Output the [X, Y] coordinate of the center of the cell containing the given text.  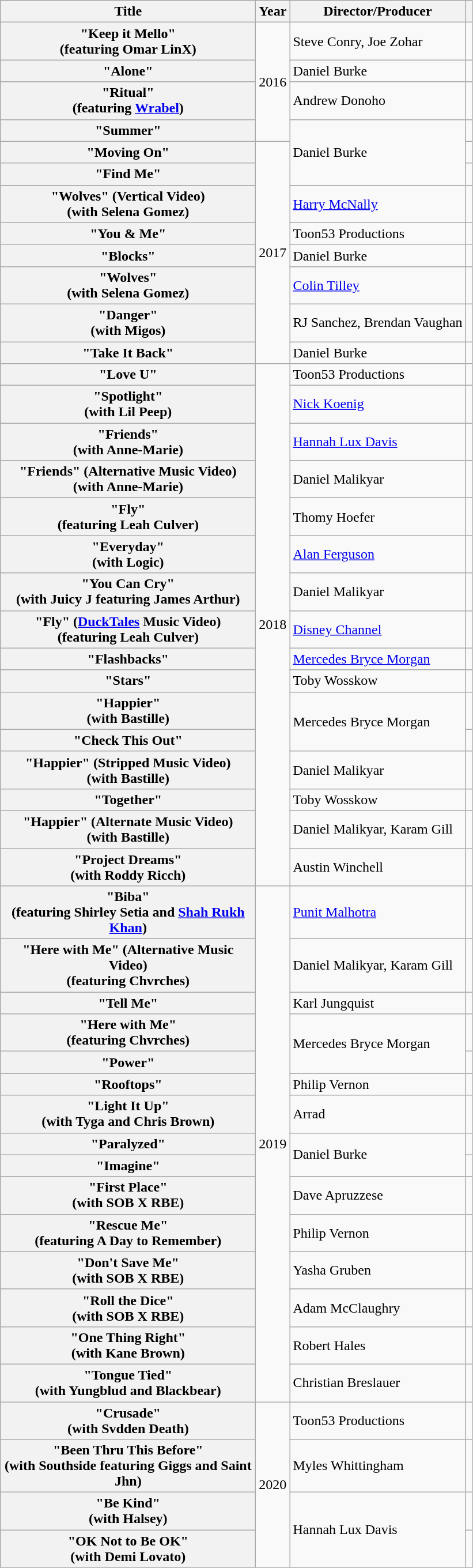
Year [273, 12]
Robert Hales [378, 1345]
"Happier"(with Bastille) [128, 710]
"You & Me" [128, 233]
"Ritual"(featuring Wrabel) [128, 100]
Punit Malhotra [378, 913]
"Spotlight"(with Lil Peep) [128, 405]
"Flashbacks" [128, 659]
"Wolves" (Vertical Video)(with Selena Gomez) [128, 204]
"Be Kind"(with Halsey) [128, 1512]
"Fly" (DuckTales Music Video)(featuring Leah Culver) [128, 630]
"Crusade"(with Svdden Death) [128, 1420]
"Fly"(featuring Leah Culver) [128, 517]
"Here with Me"(featuring Chvrches) [128, 1033]
Andrew Donoho [378, 100]
"Find Me" [128, 174]
2018 [273, 625]
Title [128, 12]
"Happier" (Alternate Music Video)(with Bastille) [128, 829]
Steve Conry, Joe Zohar [378, 42]
"Friends"(with Anne-Marie) [128, 442]
"Take It Back" [128, 352]
"Imagine" [128, 1166]
Thomy Hoefer [378, 517]
"Light It Up"(with Tyga and Chris Brown) [128, 1114]
"Wolves"(with Selena Gomez) [128, 285]
Alan Ferguson [378, 555]
"Check This Out" [128, 740]
"Been Thru This Before"(with Southside featuring Giggs and Saint Jhn) [128, 1466]
Myles Whittingham [378, 1466]
"Project Dreams"(with Roddy Ricch) [128, 867]
"Biba"(featuring Shirley Setia and Shah Rukh Khan) [128, 913]
"Stars" [128, 681]
Austin Winchell [378, 867]
Disney Channel [378, 630]
"Friends" (Alternative Music Video)(with Anne-Marie) [128, 480]
Colin Tilley [378, 285]
"Everyday"(with Logic) [128, 555]
"Blocks" [128, 255]
Director/Producer [378, 12]
"Paralyzed" [128, 1144]
"Tongue Tied"(with Yungblud and Blackbear) [128, 1382]
"Summer" [128, 130]
"Here with Me" (Alternative Music Video)(featuring Chvrches) [128, 966]
"You Can Cry"(with Juicy J featuring James Arthur) [128, 591]
"Keep it Mello"(featuring Omar LinX) [128, 42]
Nick Koenig [378, 405]
"Moving On" [128, 152]
"One Thing Right"(with Kane Brown) [128, 1345]
Adam McClaughry [378, 1307]
2017 [273, 252]
"Happier" (Stripped Music Video)(with Bastille) [128, 770]
"Love U" [128, 375]
"Rescue Me"(featuring A Day to Remember) [128, 1232]
"Danger"(with Migos) [128, 323]
"Don't Save Me"(with SOB X RBE) [128, 1271]
"OK Not to Be OK"(with Demi Lovato) [128, 1548]
"Roll the Dice"(with SOB X RBE) [128, 1307]
"Alone" [128, 71]
2016 [273, 82]
Dave Apruzzese [378, 1196]
Arrad [378, 1114]
RJ Sanchez, Brendan Vaughan [378, 323]
"Together" [128, 800]
"Power" [128, 1062]
Karl Jungquist [378, 1003]
"Tell Me" [128, 1003]
Harry McNally [378, 204]
"Rooftops" [128, 1084]
Yasha Gruben [378, 1271]
Christian Breslauer [378, 1382]
2020 [273, 1485]
"First Place"(with SOB X RBE) [128, 1196]
2019 [273, 1144]
